Provide the (x, y) coordinate of the cell's center where the given text is located.  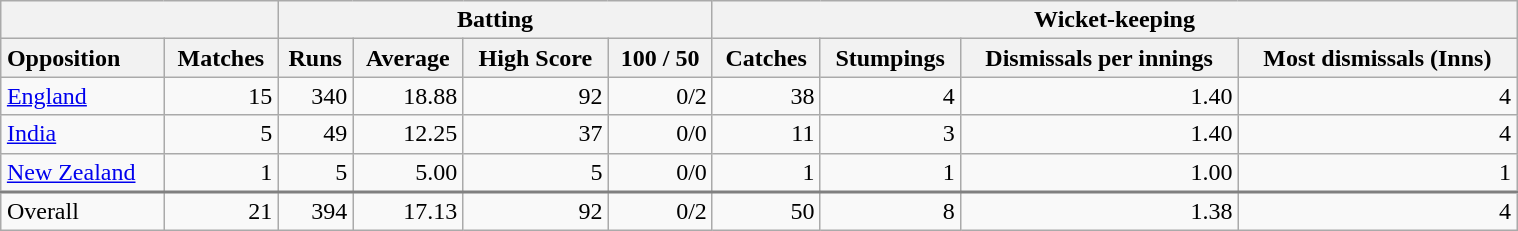
11 (766, 134)
England (82, 96)
340 (316, 96)
High Score (536, 58)
Matches (221, 58)
38 (766, 96)
Wicket-keeping (1114, 20)
Average (408, 58)
Overall (82, 212)
18.88 (408, 96)
12.25 (408, 134)
49 (316, 134)
Stumpings (890, 58)
5.00 (408, 172)
1.38 (1099, 212)
21 (221, 212)
8 (890, 212)
Batting (496, 20)
India (82, 134)
3 (890, 134)
15 (221, 96)
394 (316, 212)
Dismissals per innings (1099, 58)
100 / 50 (660, 58)
Catches (766, 58)
17.13 (408, 212)
1.00 (1099, 172)
Most dismissals (Inns) (1378, 58)
Opposition (82, 58)
Runs (316, 58)
50 (766, 212)
37 (536, 134)
New Zealand (82, 172)
